Provide the [X, Y] coordinate of the cell's center where the given text is located.  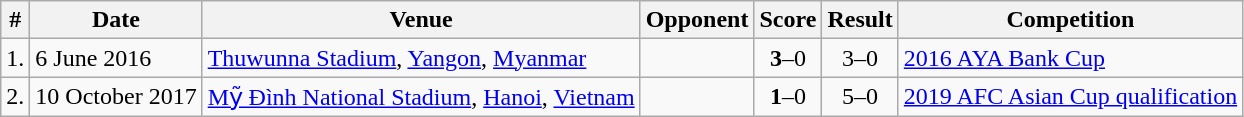
Score [788, 20]
10 October 2017 [116, 97]
Opponent [697, 20]
2016 AYA Bank Cup [1070, 58]
Mỹ Đình National Stadium, Hanoi, Vietnam [421, 97]
# [16, 20]
Result [860, 20]
2. [16, 97]
1. [16, 58]
Thuwunna Stadium, Yangon, Myanmar [421, 58]
5–0 [860, 97]
1–0 [788, 97]
Date [116, 20]
6 June 2016 [116, 58]
2019 AFC Asian Cup qualification [1070, 97]
Competition [1070, 20]
Venue [421, 20]
